For the text-containing cell, return its midpoint in [x, y] coordinate format. 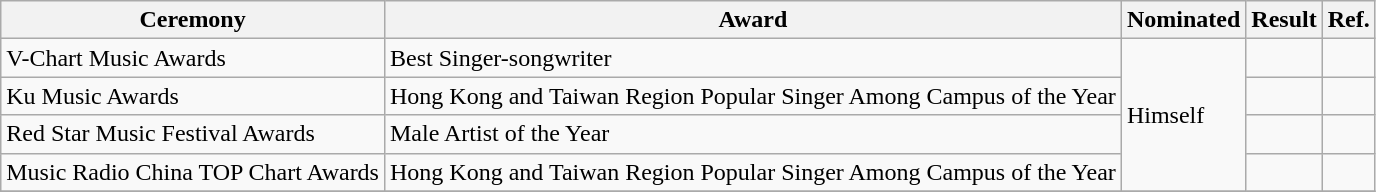
V-Chart Music Awards [193, 58]
Music Radio China TOP Chart Awards [193, 172]
Male Artist of the Year [752, 134]
Nominated [1183, 20]
Award [752, 20]
Ref. [1348, 20]
Red Star Music Festival Awards [193, 134]
Ceremony [193, 20]
Result [1284, 20]
Ku Music Awards [193, 96]
Best Singer-songwriter [752, 58]
Himself [1183, 115]
